Identify which cell holds the provided text, then report its [x, y] central coordinate. 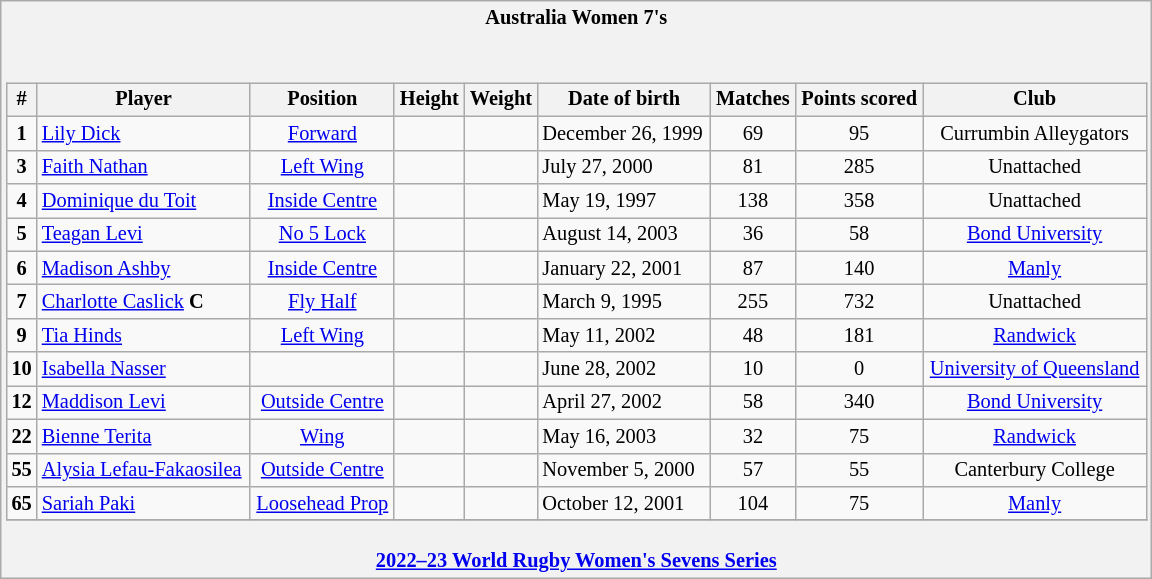
Faith Nathan [144, 167]
April 27, 2002 [624, 402]
Charlotte Caslick C [144, 301]
81 [754, 167]
69 [754, 133]
Club [1034, 99]
Dominique du Toit [144, 200]
No 5 Lock [322, 234]
July 27, 2000 [624, 167]
181 [859, 335]
340 [859, 402]
9 [22, 335]
138 [754, 200]
Bienne Terita [144, 436]
2022–23 World Rugby Women's Sevens Series [576, 562]
7 [22, 301]
Maddison Levi [144, 402]
May 16, 2003 [624, 436]
Lily Dick [144, 133]
Canterbury College [1034, 470]
Weight [500, 99]
# [22, 99]
Currumbin Alleygators [1034, 133]
104 [754, 503]
Loosehead Prop [322, 503]
3 [22, 167]
June 28, 2002 [624, 369]
4 [22, 200]
57 [754, 470]
1 [22, 133]
November 5, 2000 [624, 470]
University of Queensland [1034, 369]
65 [22, 503]
Isabella Nasser [144, 369]
358 [859, 200]
48 [754, 335]
Date of birth [624, 99]
6 [22, 268]
255 [754, 301]
Tia Hinds [144, 335]
December 26, 1999 [624, 133]
August 14, 2003 [624, 234]
October 12, 2001 [624, 503]
Player [144, 99]
Alysia Lefau-Fakaosilea [144, 470]
Position [322, 99]
32 [754, 436]
12 [22, 402]
Forward [322, 133]
Teagan Levi [144, 234]
May 19, 1997 [624, 200]
March 9, 1995 [624, 301]
22 [22, 436]
Wing [322, 436]
36 [754, 234]
285 [859, 167]
Australia Women 7's [576, 16]
732 [859, 301]
January 22, 2001 [624, 268]
Height [429, 99]
Fly Half [322, 301]
5 [22, 234]
0 [859, 369]
95 [859, 133]
May 11, 2002 [624, 335]
Sariah Paki [144, 503]
Matches [754, 99]
140 [859, 268]
Points scored [859, 99]
87 [754, 268]
Madison Ashby [144, 268]
